Return (x, y) of the center of cell containing provided text 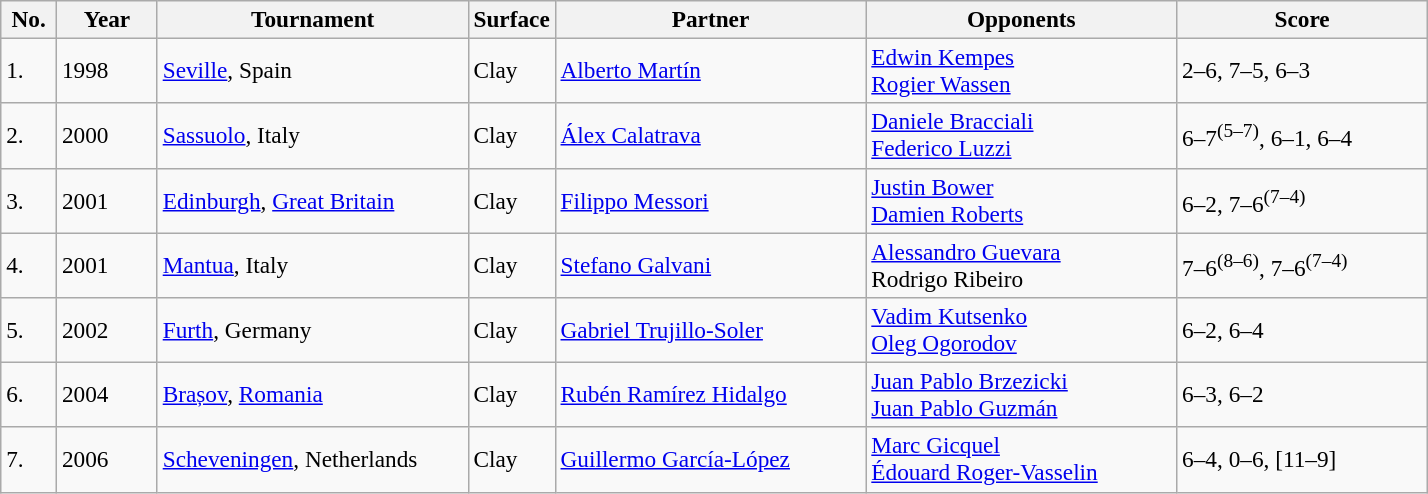
Partner (710, 19)
Justin Bower Damien Roberts (1022, 200)
Guillermo García-López (710, 460)
Seville, Spain (312, 70)
Score (1302, 19)
Alessandro Guevara Rodrigo Ribeiro (1022, 264)
Álex Calatrava (710, 136)
Scheveningen, Netherlands (312, 460)
Opponents (1022, 19)
Stefano Galvani (710, 264)
6–2, 6–4 (1302, 330)
3. (29, 200)
Juan Pablo Brzezicki Juan Pablo Guzmán (1022, 394)
Marc Gicquel Édouard Roger-Vasselin (1022, 460)
4. (29, 264)
No. (29, 19)
Gabriel Trujillo-Soler (710, 330)
2000 (108, 136)
Surface (512, 19)
6–3, 6–2 (1302, 394)
6–4, 0–6, [11–9] (1302, 460)
2006 (108, 460)
Brașov, Romania (312, 394)
6–7(5–7), 6–1, 6–4 (1302, 136)
6. (29, 394)
7–6(8–6), 7–6(7–4) (1302, 264)
Edwin Kempes Rogier Wassen (1022, 70)
1. (29, 70)
Year (108, 19)
7. (29, 460)
Furth, Germany (312, 330)
Edinburgh, Great Britain (312, 200)
2002 (108, 330)
Daniele Bracciali Federico Luzzi (1022, 136)
Alberto Martín (710, 70)
Vadim Kutsenko Oleg Ogorodov (1022, 330)
Tournament (312, 19)
2–6, 7–5, 6–3 (1302, 70)
1998 (108, 70)
Filippo Messori (710, 200)
Sassuolo, Italy (312, 136)
6–2, 7–6(7–4) (1302, 200)
2004 (108, 394)
Mantua, Italy (312, 264)
2. (29, 136)
5. (29, 330)
Rubén Ramírez Hidalgo (710, 394)
